Find where the given text appears and provide that cell's center as (x, y) coordinate. 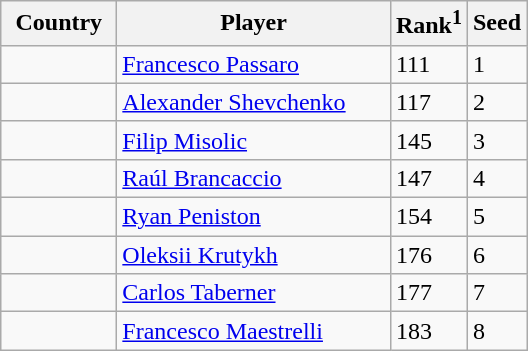
Rank1 (428, 24)
3 (496, 140)
Raúl Brancaccio (254, 178)
145 (428, 140)
183 (428, 331)
6 (496, 255)
8 (496, 331)
111 (428, 64)
154 (428, 217)
117 (428, 102)
Oleksii Krutykh (254, 255)
Carlos Taberner (254, 293)
Country (59, 24)
2 (496, 102)
Seed (496, 24)
147 (428, 178)
5 (496, 217)
Francesco Passaro (254, 64)
Alexander Shevchenko (254, 102)
Ryan Peniston (254, 217)
176 (428, 255)
7 (496, 293)
Francesco Maestrelli (254, 331)
4 (496, 178)
1 (496, 64)
Filip Misolic (254, 140)
177 (428, 293)
Player (254, 24)
